Return (x, y) of the center of cell containing provided text 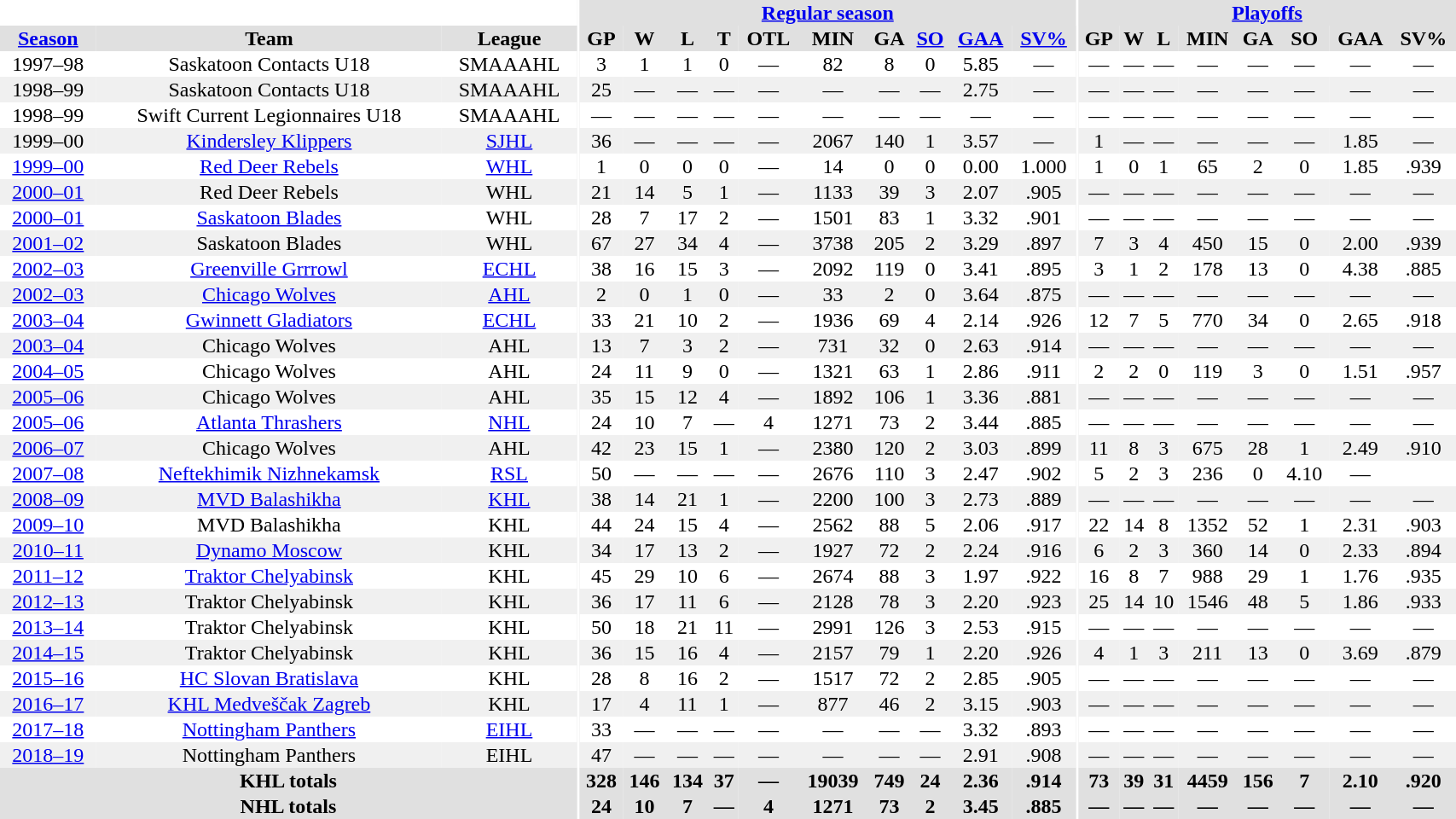
2562 (833, 525)
156 (1259, 781)
.922 (1044, 576)
.901 (1044, 218)
83 (889, 218)
Swift Current Legionnaires U18 (270, 115)
Neftekhimik Nizhnekamsk (270, 473)
45 (602, 576)
18 (645, 627)
2.73 (981, 499)
.916 (1044, 550)
2004–05 (48, 371)
2.85 (981, 678)
3.57 (981, 141)
48 (1259, 601)
988 (1208, 576)
Regular season (827, 13)
450 (1208, 243)
.894 (1423, 550)
2.86 (981, 371)
2.31 (1360, 525)
3.69 (1360, 653)
22 (1099, 525)
.879 (1423, 653)
2.33 (1360, 550)
OTL (769, 38)
0.00 (981, 166)
2157 (833, 653)
3.29 (981, 243)
1321 (833, 371)
126 (889, 627)
731 (833, 346)
23 (645, 448)
3.36 (981, 397)
2013–14 (48, 627)
3.45 (981, 806)
2.06 (981, 525)
2676 (833, 473)
2006–07 (48, 448)
1.51 (1360, 371)
HC Slovan Bratislava (270, 678)
146 (645, 781)
2128 (833, 601)
3738 (833, 243)
35 (602, 397)
Dynamo Moscow (270, 550)
2.91 (981, 755)
Kindersley Klippers (270, 141)
2.14 (981, 320)
1.76 (1360, 576)
2011–12 (48, 576)
3.44 (981, 422)
79 (889, 653)
2.36 (981, 781)
.933 (1423, 601)
1927 (833, 550)
1936 (833, 320)
2.47 (981, 473)
3.41 (981, 269)
211 (1208, 653)
1546 (1208, 601)
2674 (833, 576)
NHL (509, 422)
Season (48, 38)
2380 (833, 448)
.893 (1044, 729)
1997–98 (48, 64)
.917 (1044, 525)
47 (602, 755)
2.49 (1360, 448)
110 (889, 473)
NHL totals (288, 806)
3.15 (981, 704)
1501 (833, 218)
2018–19 (48, 755)
205 (889, 243)
.895 (1044, 269)
RSL (509, 473)
4.38 (1360, 269)
749 (889, 781)
2010–11 (48, 550)
2015–16 (48, 678)
52 (1259, 525)
877 (833, 704)
19039 (833, 781)
.902 (1044, 473)
4.10 (1304, 473)
2.65 (1360, 320)
SJHL (509, 141)
3.64 (981, 294)
44 (602, 525)
.918 (1423, 320)
236 (1208, 473)
37 (723, 781)
1.000 (1044, 166)
9 (687, 371)
Playoffs (1267, 13)
2.24 (981, 550)
82 (833, 64)
134 (687, 781)
2001–02 (48, 243)
69 (889, 320)
1.86 (1360, 601)
106 (889, 397)
1133 (833, 192)
2.00 (1360, 243)
2016–17 (48, 704)
100 (889, 499)
KHL totals (288, 781)
63 (889, 371)
2008–09 (48, 499)
2.10 (1360, 781)
2991 (833, 627)
328 (602, 781)
78 (889, 601)
T (723, 38)
.899 (1044, 448)
2012–13 (48, 601)
1.97 (981, 576)
2.53 (981, 627)
.875 (1044, 294)
1517 (833, 678)
Atlanta Thrashers (270, 422)
46 (889, 704)
120 (889, 448)
2014–15 (48, 653)
2.75 (981, 90)
2017–18 (48, 729)
Greenville Grrrowl (270, 269)
2.63 (981, 346)
.957 (1423, 371)
2009–10 (48, 525)
178 (1208, 269)
1352 (1208, 525)
Gwinnett Gladiators (270, 320)
.915 (1044, 627)
2.07 (981, 192)
770 (1208, 320)
.881 (1044, 397)
.910 (1423, 448)
.923 (1044, 601)
31 (1163, 781)
42 (602, 448)
2007–08 (48, 473)
KHL Medveščak Zagreb (270, 704)
67 (602, 243)
2092 (833, 269)
27 (645, 243)
.897 (1044, 243)
65 (1208, 166)
2200 (833, 499)
2067 (833, 141)
Team (270, 38)
3.03 (981, 448)
.908 (1044, 755)
675 (1208, 448)
5.85 (981, 64)
360 (1208, 550)
140 (889, 141)
4459 (1208, 781)
League (509, 38)
32 (889, 346)
.889 (1044, 499)
.911 (1044, 371)
.935 (1423, 576)
1892 (833, 397)
.920 (1423, 781)
